Output the (x, y) coordinate of the center of the cell containing the given text.  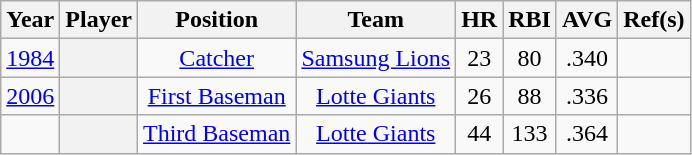
1984 (30, 58)
80 (530, 58)
Team (376, 20)
133 (530, 134)
Catcher (217, 58)
Ref(s) (654, 20)
Third Baseman (217, 134)
AVG (586, 20)
Player (99, 20)
23 (480, 58)
First Baseman (217, 96)
Year (30, 20)
.336 (586, 96)
.340 (586, 58)
Position (217, 20)
88 (530, 96)
44 (480, 134)
26 (480, 96)
RBI (530, 20)
2006 (30, 96)
HR (480, 20)
Samsung Lions (376, 58)
.364 (586, 134)
